Output the [X, Y] coordinate of the center of the cell containing the given text.  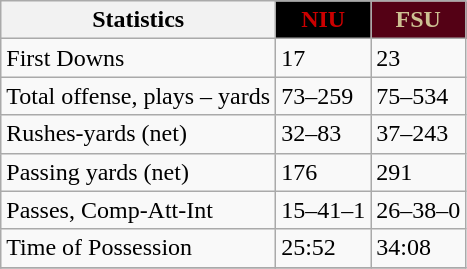
32–83 [324, 134]
25:52 [324, 248]
Passes, Comp-Att-Int [138, 210]
75–534 [418, 96]
26–38–0 [418, 210]
NIU [324, 20]
15–41–1 [324, 210]
34:08 [418, 248]
23 [418, 58]
176 [324, 172]
Passing yards (net) [138, 172]
73–259 [324, 96]
Statistics [138, 20]
First Downs [138, 58]
17 [324, 58]
37–243 [418, 134]
Time of Possession [138, 248]
Rushes-yards (net) [138, 134]
Total offense, plays – yards [138, 96]
291 [418, 172]
FSU [418, 20]
